Scan for the cell matching the given text and deliver its [x, y] coordinate at center. 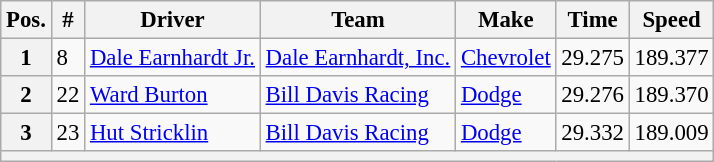
1 [26, 58]
Team [358, 20]
Dale Earnhardt, Inc. [358, 58]
29.332 [592, 133]
Speed [672, 20]
189.009 [672, 133]
8 [68, 58]
22 [68, 95]
Make [506, 20]
29.276 [592, 95]
189.370 [672, 95]
2 [26, 95]
Ward Burton [173, 95]
189.377 [672, 58]
# [68, 20]
Chevrolet [506, 58]
29.275 [592, 58]
Time [592, 20]
Dale Earnhardt Jr. [173, 58]
Hut Stricklin [173, 133]
3 [26, 133]
Driver [173, 20]
Pos. [26, 20]
23 [68, 133]
